Return (X, Y) of the center of cell containing provided text 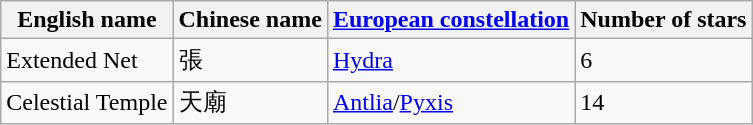
天廟 (250, 102)
6 (664, 60)
Extended Net (87, 60)
Number of stars (664, 20)
14 (664, 102)
Celestial Temple (87, 102)
English name (87, 20)
European constellation (450, 20)
Chinese name (250, 20)
Antlia/Pyxis (450, 102)
張 (250, 60)
Hydra (450, 60)
